Output the (X, Y) coordinate of the center of the cell containing the given text.  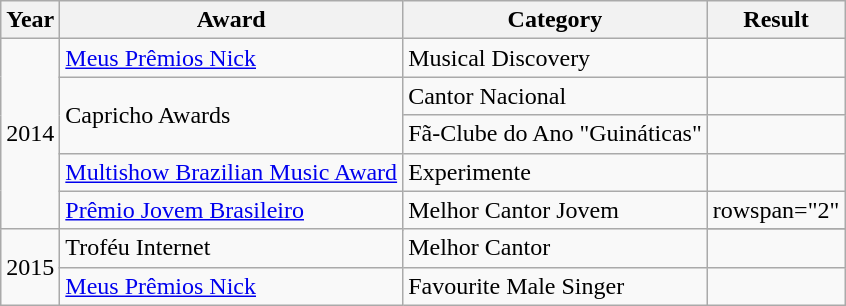
Year (30, 20)
Result (776, 20)
Category (556, 20)
Troféu Internet (232, 248)
Multishow Brazilian Music Award (232, 172)
Capricho Awards (232, 115)
Melhor Cantor (556, 248)
Prêmio Jovem Brasileiro (232, 210)
Fã-Clube do Ano "Guináticas" (556, 134)
rowspan="2" (776, 210)
2015 (30, 267)
Cantor Nacional (556, 96)
Experimente (556, 172)
2014 (30, 134)
Favourite Male Singer (556, 286)
Musical Discovery (556, 58)
Melhor Cantor Jovem (556, 210)
Award (232, 20)
